Determine the (X, Y) coordinate at the center of the cell enclosing the given text.  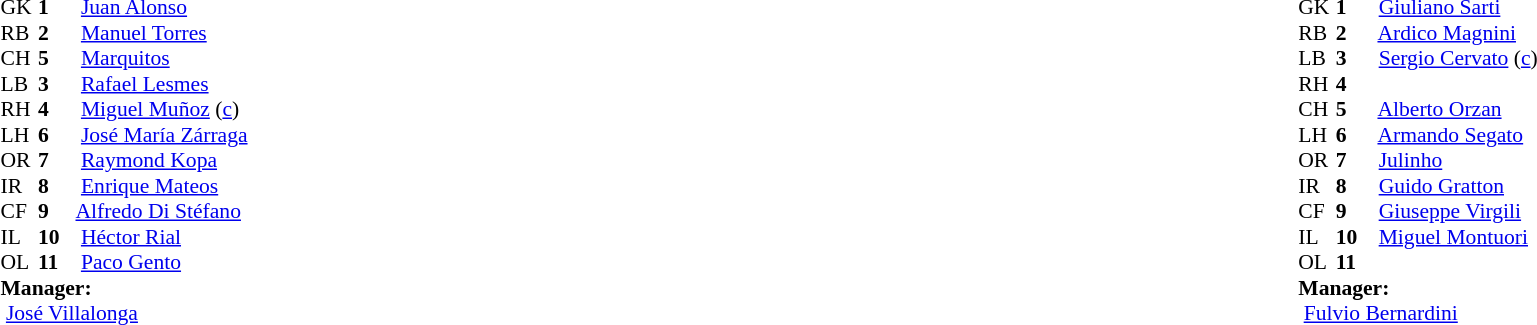
Manuel Torres (162, 33)
Miguel Montuori (1455, 237)
Armando Segato (1455, 135)
Sergio Cervato (c) (1455, 59)
Paco Gento (162, 263)
Raymond Kopa (162, 161)
Rafael Lesmes (162, 84)
Miguel Muñoz (c) (162, 109)
Ardico Magnini (1455, 33)
Enrique Mateos (162, 186)
Guido Gratton (1455, 186)
José María Zárraga (162, 135)
Alfredo Di Stéfano (162, 211)
Héctor Rial (162, 237)
Giuseppe Virgili (1455, 211)
Julinho (1455, 161)
Marquitos (162, 59)
Alberto Orzan (1455, 109)
